Return [x, y] of the center of cell containing provided text 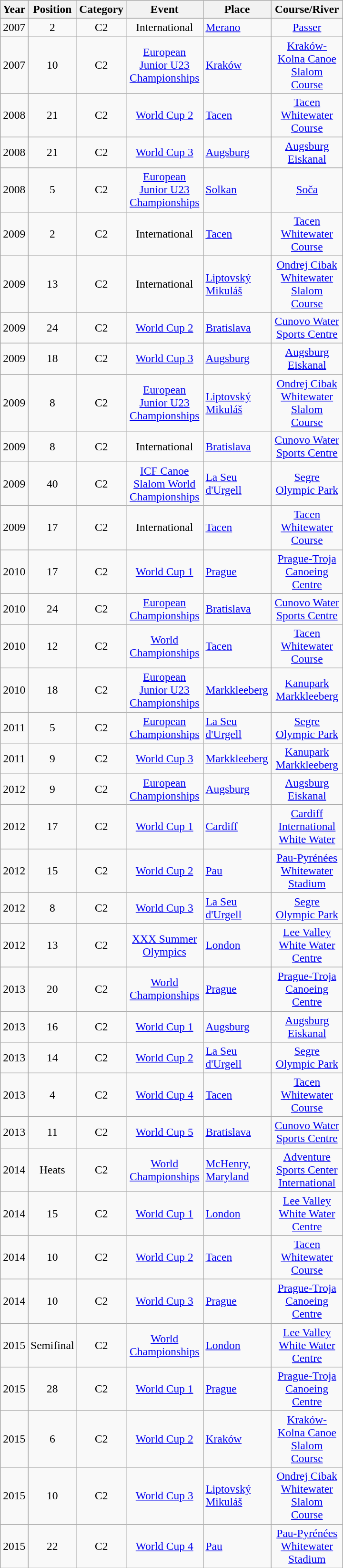
Soča [307, 190]
World Cup 5 [164, 1132]
4 [52, 1095]
McHenry, Maryland [237, 1170]
Solkan [237, 190]
6 [52, 1439]
Year [14, 9]
Cardiff [237, 827]
Category [101, 9]
Event [164, 9]
11 [52, 1132]
Heats [52, 1170]
Place [237, 9]
12 [52, 646]
22 [52, 1546]
20 [52, 989]
Merano [237, 27]
16 [52, 1027]
Passer [307, 27]
40 [52, 484]
Position [52, 9]
XXX Summer Olympics [164, 945]
ICF Canoe Slalom World Championships [164, 484]
Cardiff International White Water [307, 827]
Adventure Sports Center International [307, 1170]
14 [52, 1057]
28 [52, 1389]
Semifinal [52, 1345]
Course/River [307, 9]
